Identify which cell holds the provided text, then report its [x, y] central coordinate. 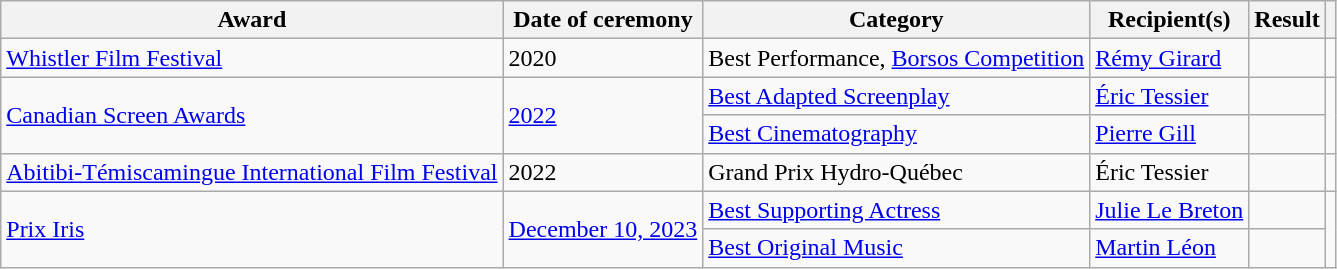
Best Performance, Borsos Competition [896, 58]
Result [1287, 20]
Pierre Gill [1170, 134]
Best Cinematography [896, 134]
Martin Léon [1170, 248]
Award [252, 20]
Prix Iris [252, 229]
Rémy Girard [1170, 58]
2020 [603, 58]
Julie Le Breton [1170, 210]
Canadian Screen Awards [252, 115]
Best Original Music [896, 248]
December 10, 2023 [603, 229]
Category [896, 20]
Best Supporting Actress [896, 210]
Grand Prix Hydro-Québec [896, 172]
Date of ceremony [603, 20]
Best Adapted Screenplay [896, 96]
Recipient(s) [1170, 20]
Whistler Film Festival [252, 58]
Abitibi-Témiscamingue International Film Festival [252, 172]
